Determine the [x, y] coordinate at the center of the cell enclosing the given text.  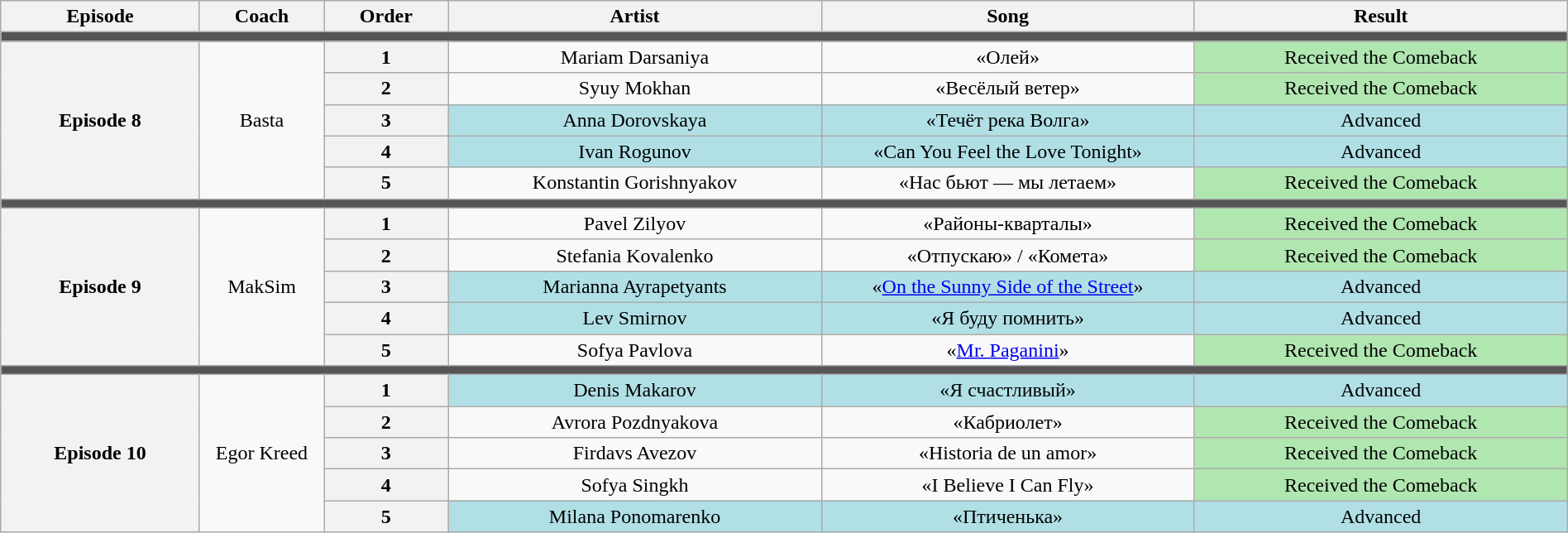
Episode 10 [101, 454]
«Can You Feel the Love Tonight» [1007, 151]
«Весёлый ветер» [1007, 89]
Pavel Zilyov [635, 223]
Sofya Singkh [635, 485]
«Птиченька» [1007, 516]
Mariam Darsaniya [635, 57]
Result [1381, 17]
Basta [261, 120]
Marianna Ayrapetyants [635, 286]
«Кабриолет» [1007, 422]
Sofya Pavlova [635, 350]
Episode [101, 17]
MakSim [261, 286]
«Historia de un amor» [1007, 454]
Milana Ponomarenko [635, 516]
Episode 8 [101, 120]
Coach [261, 17]
Anna Dorovskaya [635, 120]
«Нас бьют — мы летаем» [1007, 183]
Syuy Mokhan [635, 89]
Order [386, 17]
Artist [635, 17]
Lev Smirnov [635, 318]
Konstantin Gorishnyakov [635, 183]
Episode 9 [101, 286]
Denis Makarov [635, 391]
«Течёт река Волга» [1007, 120]
Stefania Kovalenko [635, 255]
Ivan Rogunov [635, 151]
Avrora Pozdnyakova [635, 422]
«I Believe I Can Fly» [1007, 485]
«Отпускаю» / «Комета» [1007, 255]
«Mr. Paganini» [1007, 350]
«On the Sunny Side of the Street» [1007, 286]
«Я счастливый» [1007, 391]
«Районы-кварталы» [1007, 223]
«Олей» [1007, 57]
«Я буду помнить» [1007, 318]
Song [1007, 17]
Egor Kreed [261, 454]
Firdavs Avezov [635, 454]
